Search for the cell housing the specified text and yield its (X, Y) center coordinate. 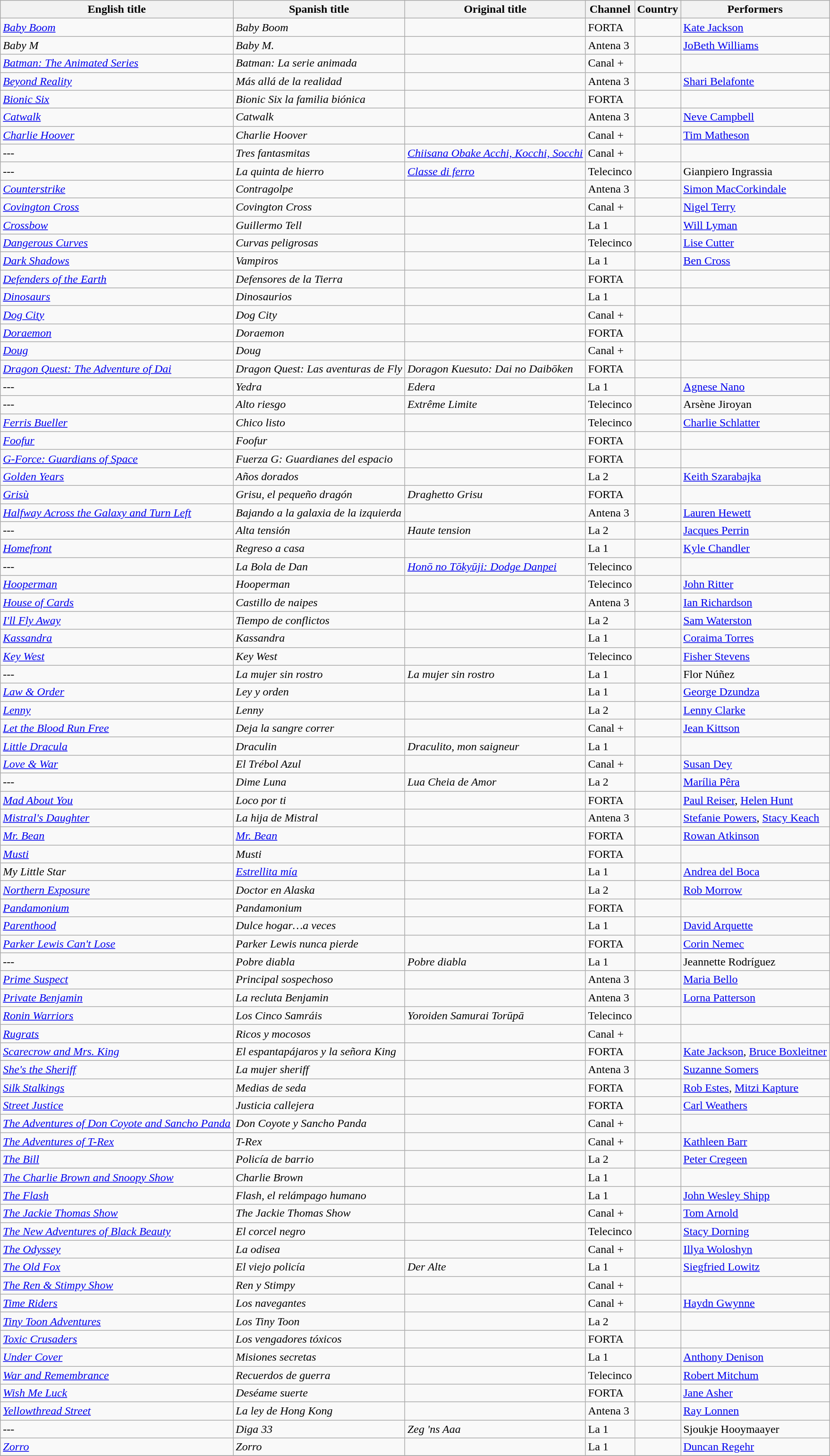
Chico listo (319, 423)
Scarecrow and Mrs. King (117, 1051)
Will Lyman (755, 225)
Bionic Six (117, 99)
John Ritter (755, 584)
El Trébol Azul (319, 764)
Chiisana Obake Acchi, Kocchi, Socchi (495, 153)
Tres fantasmitas (319, 153)
Suzanne Somers (755, 1069)
Shari Belafonte (755, 81)
Don Coyote y Sancho Panda (319, 1124)
Duncan Regehr (755, 1447)
Anthony Denison (755, 1357)
Bionic Six la familia biónica (319, 99)
La recluta Benjamin (319, 998)
David Arquette (755, 926)
Rowan Atkinson (755, 836)
Beyond Reality (117, 81)
La hija de Mistral (319, 818)
Alto riesgo (319, 405)
Alta tensión (319, 531)
Lorna Patterson (755, 998)
Jean Kittson (755, 728)
Prime Suspect (117, 980)
Dime Luna (319, 782)
Corin Nemec (755, 944)
Fisher Stevens (755, 656)
Kate Jackson (755, 27)
Loco por ti (319, 800)
Ricos y mocosos (319, 1033)
Castillo de naipes (319, 602)
Contragolpe (319, 189)
Lise Cutter (755, 243)
Tiny Toon Adventures (117, 1321)
Vampiros (319, 261)
Ley y orden (319, 692)
Time Riders (117, 1303)
Los Cinco Samráis (319, 1016)
Siegfried Lowitz (755, 1267)
Mistral's Daughter (117, 818)
Mad About You (117, 800)
Dulce hogar…a veces (319, 926)
JoBeth Williams (755, 45)
The Ren & Stimpy Show (117, 1285)
Honō no Tōkyūji: Dodge Danpei (495, 567)
My Little Star (117, 872)
Country (658, 9)
She's the Sheriff (117, 1069)
Haydn Gwynne (755, 1303)
T-Rex (319, 1142)
Fuerza G: Guardianes del espacio (319, 458)
Wish Me Luck (117, 1393)
I'll Fly Away (117, 620)
Jacques Perrin (755, 531)
Northern Exposure (117, 890)
Stefanie Powers, Stacy Keach (755, 818)
La odisea (319, 1249)
Halfway Across the Galaxy and Turn Left (117, 512)
Dark Shadows (117, 261)
Más allá de la realidad (319, 81)
Sam Waterston (755, 620)
Yellowthread Street (117, 1411)
Spanish title (319, 9)
Robert Mitchum (755, 1375)
Baby M. (319, 45)
Law & Order (117, 692)
Batman: The Animated Series (117, 63)
Jane Asher (755, 1393)
Recuerdos de guerra (319, 1375)
Tom Arnold (755, 1213)
El viejo policía (319, 1267)
Draghetto Grisu (495, 494)
Performers (755, 9)
Susan Dey (755, 764)
Under Cover (117, 1357)
War and Remembrance (117, 1375)
Ferris Bueller (117, 423)
Crossbow (117, 225)
Kathleen Barr (755, 1142)
Bajando a la galaxia de la izquierda (319, 512)
Charlie Brown (319, 1177)
Los navegantes (319, 1303)
Rob Morrow (755, 890)
Keith Szarabajka (755, 476)
English title (117, 9)
Yoroiden Samurai Torūpā (495, 1016)
Tim Matheson (755, 135)
Baby M (117, 45)
Grisù (117, 494)
Edera (495, 387)
Channel (610, 9)
La quinta de hierro (319, 171)
Der Alte (495, 1267)
Ronin Warriors (117, 1016)
Dangerous Curves (117, 243)
Parker Lewis nunca pierde (319, 944)
Años dorados (319, 476)
Kate Jackson, Bruce Boxleitner (755, 1051)
La ley de Hong Kong (319, 1411)
Extrême Limite (495, 405)
Original title (495, 9)
John Wesley Shipp (755, 1195)
Medias de seda (319, 1087)
The Flash (117, 1195)
Estrellita mía (319, 872)
Yedra (319, 387)
Love & War (117, 764)
Classe di ferro (495, 171)
The Adventures of Don Coyote and Sancho Panda (117, 1124)
Toxic Crusaders (117, 1339)
Charlie Schlatter (755, 423)
Let the Blood Run Free (117, 728)
Golden Years (117, 476)
Lenny Clarke (755, 710)
Marília Pêra (755, 782)
Gianpiero Ingrassia (755, 171)
Defenders of the Earth (117, 279)
Ren y Stimpy (319, 1285)
Tiempo de conflictos (319, 620)
Dinosaurs (117, 297)
Principal sospechoso (319, 980)
Batman: La serie animada (319, 63)
Los Tiny Toon (319, 1321)
Flor Núñez (755, 674)
Nigel Terry (755, 207)
Curvas peligrosas (319, 243)
Ray Lonnen (755, 1411)
Dinosaurios (319, 297)
Parenthood (117, 926)
Agnese Nano (755, 387)
Zeg 'ns Aaa (495, 1429)
Ian Richardson (755, 602)
Maria Bello (755, 980)
Misiones secretas (319, 1357)
Counterstrike (117, 189)
G-Force: Guardians of Space (117, 458)
Draculito, mon saigneur (495, 746)
Dragon Quest: The Adventure of Dai (117, 369)
Guillermo Tell (319, 225)
Defensores de la Tierra (319, 279)
Doctor en Alaska (319, 890)
Carl Weathers (755, 1106)
Street Justice (117, 1106)
The New Adventures of Black Beauty (117, 1231)
Lua Cheia de Amor (495, 782)
Los vengadores tóxicos (319, 1339)
Simon MacCorkindale (755, 189)
Paul Reiser, Helen Hunt (755, 800)
Grisu, el pequeño dragón (319, 494)
Lauren Hewett (755, 512)
Silk Stalkings (117, 1087)
The Adventures of T-Rex (117, 1142)
Flash, el relámpago humano (319, 1195)
Doragon Kuesuto: Dai no Daibōken (495, 369)
La mujer sheriff (319, 1069)
Policía de barrio (319, 1160)
Deja la sangre correr (319, 728)
Neve Campbell (755, 117)
La Bola de Dan (319, 567)
Andrea del Boca (755, 872)
Justicia callejera (319, 1106)
Peter Cregeen (755, 1160)
Stacy Dorning (755, 1231)
Jeannette Rodríguez (755, 962)
Arsène Jiroyan (755, 405)
The Old Fox (117, 1267)
Regreso a casa (319, 549)
Parker Lewis Can't Lose (117, 944)
Illya Woloshyn (755, 1249)
Sjoukje Hooymaayer (755, 1429)
Little Dracula (117, 746)
Ben Cross (755, 261)
Private Benjamin (117, 998)
Rob Estes, Mitzi Kapture (755, 1087)
Diga 33 (319, 1429)
George Dzundza (755, 692)
Homefront (117, 549)
The Odyssey (117, 1249)
Coraima Torres (755, 638)
Draculin (319, 746)
Dragon Quest: Las aventuras de Fly (319, 369)
El espantapájaros y la señora King (319, 1051)
House of Cards (117, 602)
The Charlie Brown and Snoopy Show (117, 1177)
Deséame suerte (319, 1393)
The Bill (117, 1160)
Haute tension (495, 531)
El corcel negro (319, 1231)
Kyle Chandler (755, 549)
Rugrats (117, 1033)
